Output the [x, y] coordinate of the center of the cell containing the given text.  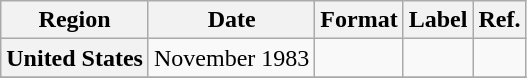
November 1983 [231, 58]
United States [75, 58]
Ref. [500, 20]
Region [75, 20]
Date [231, 20]
Label [438, 20]
Format [359, 20]
